Detect which cell encompasses the target text, then output its [X, Y] center coordinate. 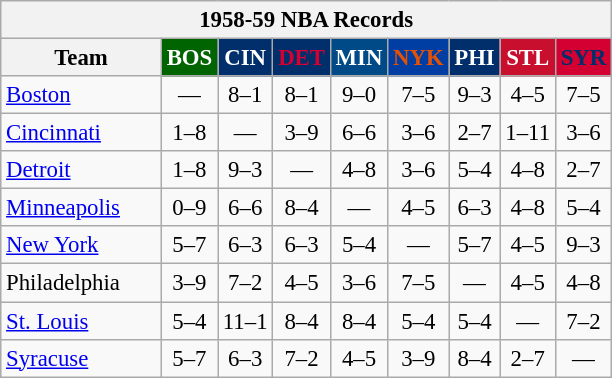
Philadelphia [82, 283]
MIN [358, 58]
DET [302, 58]
St. Louis [82, 321]
9–0 [358, 95]
0–9 [189, 208]
New York [82, 245]
Syracuse [82, 358]
Boston [82, 95]
Minneapolis [82, 208]
Cincinnati [82, 133]
1958-59 NBA Records [306, 20]
BOS [189, 58]
1–11 [528, 133]
Detroit [82, 170]
PHI [474, 58]
11–1 [246, 321]
CIN [246, 58]
NYK [418, 58]
Team [82, 58]
SYR [583, 58]
STL [528, 58]
